Identify which cell holds the provided text, then report its (x, y) central coordinate. 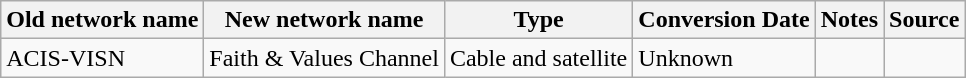
Unknown (724, 58)
Type (538, 20)
ACIS-VISN (102, 58)
Conversion Date (724, 20)
Notes (849, 20)
Source (924, 20)
New network name (324, 20)
Faith & Values Channel (324, 58)
Old network name (102, 20)
Cable and satellite (538, 58)
